Find where the given text appears and provide that cell's center as [X, Y] coordinate. 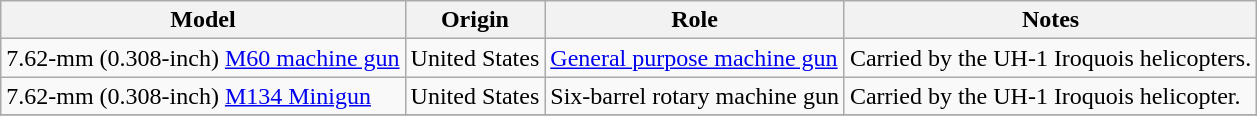
Carried by the UH-1 Iroquois helicopters. [1050, 58]
Model [203, 20]
Carried by the UH-1 Iroquois helicopter. [1050, 96]
Origin [475, 20]
7.62-mm (0.308-inch) M60 machine gun [203, 58]
General purpose machine gun [695, 58]
7.62-mm (0.308-inch) M134 Minigun [203, 96]
Notes [1050, 20]
Six-barrel rotary machine gun [695, 96]
Role [695, 20]
